Identify which cell holds the provided text, then report its (X, Y) central coordinate. 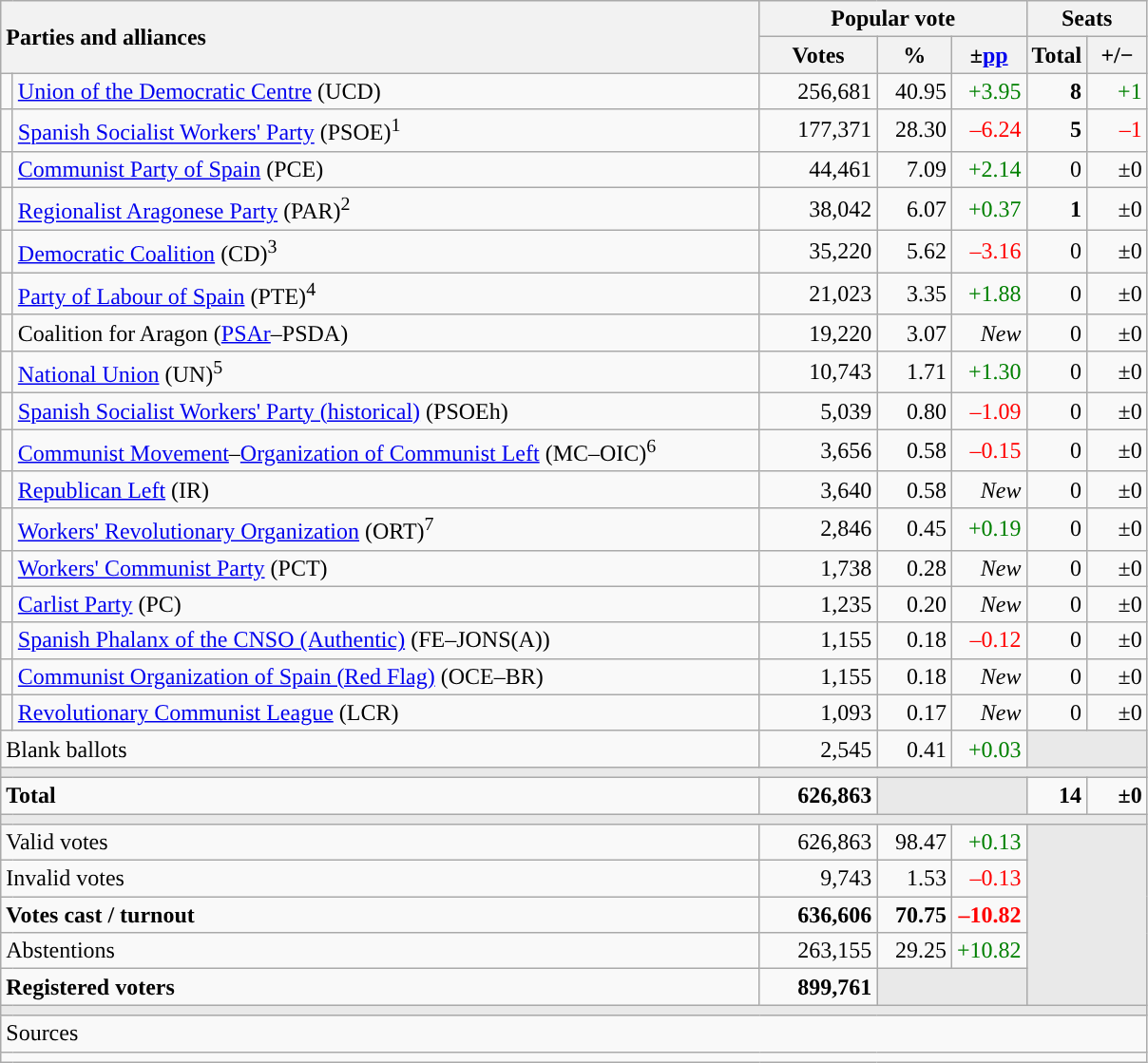
636,606 (818, 915)
Communist Organization of Spain (Red Flag) (OCE–BR) (386, 676)
10,743 (818, 372)
+3.95 (988, 91)
Workers' Communist Party (PCT) (386, 568)
–0.13 (988, 879)
44,461 (818, 169)
–6.24 (988, 131)
Invalid votes (380, 879)
2,846 (818, 530)
Seats (1087, 19)
28.30 (914, 131)
Spanish Socialist Workers' Party (PSOE)1 (386, 131)
Carlist Party (PC) (386, 604)
Democratic Coalition (CD)3 (386, 251)
263,155 (818, 951)
Communist Party of Spain (PCE) (386, 169)
+10.82 (988, 951)
+0.19 (988, 530)
+1.30 (988, 372)
6.07 (914, 209)
National Union (UN)5 (386, 372)
Popular vote (893, 19)
+/− (1118, 55)
Republican Left (IR) (386, 489)
–1 (1118, 131)
1,093 (818, 712)
Coalition for Aragon (PSAr–PSDA) (386, 332)
Registered voters (380, 987)
0.20 (914, 604)
–1.09 (988, 411)
1.71 (914, 372)
+0.13 (988, 843)
–0.12 (988, 640)
3.35 (914, 294)
21,023 (818, 294)
+2.14 (988, 169)
7.09 (914, 169)
Votes (818, 55)
1,235 (818, 604)
70.75 (914, 915)
Sources (574, 1034)
–0.15 (988, 450)
±pp (988, 55)
–3.16 (988, 251)
Spanish Phalanx of the CNSO (Authentic) (FE–JONS(A)) (386, 640)
29.25 (914, 951)
8 (1057, 91)
Party of Labour of Spain (PTE)4 (386, 294)
2,545 (818, 749)
+1 (1118, 91)
0.28 (914, 568)
3.07 (914, 332)
3,656 (818, 450)
Votes cast / turnout (380, 915)
+1.88 (988, 294)
% (914, 55)
Blank ballots (380, 749)
256,681 (818, 91)
Valid votes (380, 843)
0.17 (914, 712)
Spanish Socialist Workers' Party (historical) (PSOEh) (386, 411)
+0.37 (988, 209)
9,743 (818, 879)
Revolutionary Communist League (LCR) (386, 712)
38,042 (818, 209)
5,039 (818, 411)
899,761 (818, 987)
5.62 (914, 251)
1.53 (914, 879)
1,738 (818, 568)
177,371 (818, 131)
Union of the Democratic Centre (UCD) (386, 91)
Parties and alliances (380, 37)
Abstentions (380, 951)
98.47 (914, 843)
35,220 (818, 251)
1 (1057, 209)
Regionalist Aragonese Party (PAR)2 (386, 209)
3,640 (818, 489)
Communist Movement–Organization of Communist Left (MC–OIC)6 (386, 450)
Workers' Revolutionary Organization (ORT)7 (386, 530)
40.95 (914, 91)
–10.82 (988, 915)
+0.03 (988, 749)
5 (1057, 131)
19,220 (818, 332)
14 (1057, 796)
0.41 (914, 749)
0.45 (914, 530)
0.80 (914, 411)
